Scan for the cell matching the given text and deliver its [X, Y] coordinate at center. 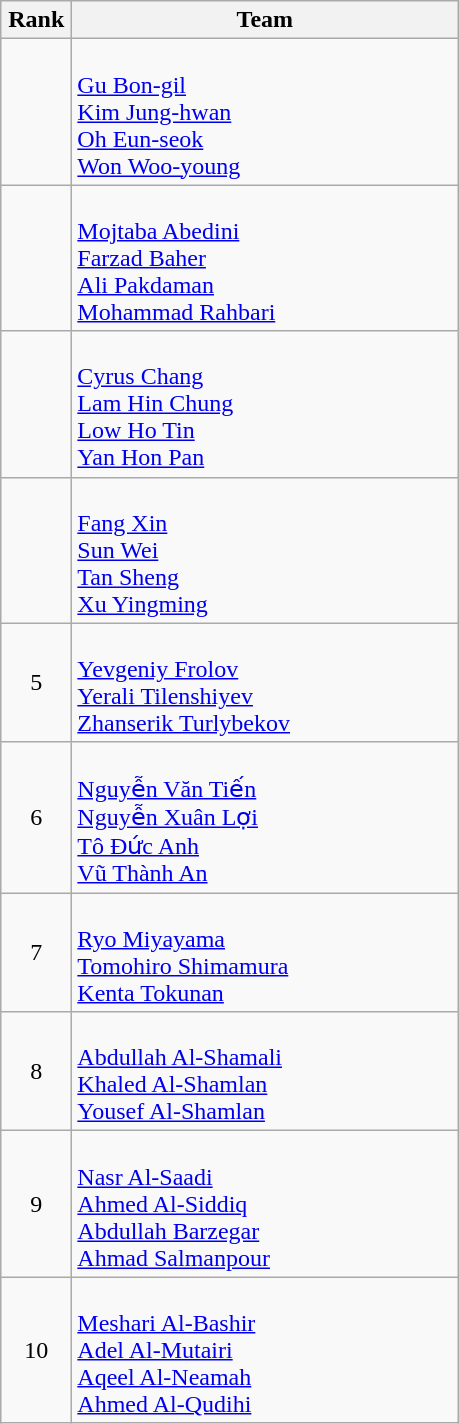
8 [36, 1072]
9 [36, 1204]
Ryo MiyayamaTomohiro ShimamuraKenta Tokunan [265, 952]
Fang XinSun WeiTan ShengXu Yingming [265, 550]
Meshari Al-BashirAdel Al-MutairiAqeel Al-NeamahAhmed Al-Qudihi [265, 1350]
Mojtaba AbediniFarzad BaherAli PakdamanMohammad Rahbari [265, 258]
Nasr Al-SaadiAhmed Al-SiddiqAbdullah BarzegarAhmad Salmanpour [265, 1204]
Abdullah Al-ShamaliKhaled Al-ShamlanYousef Al-Shamlan [265, 1072]
Team [265, 20]
Yevgeniy FrolovYerali TilenshiyevZhanserik Turlybekov [265, 682]
Rank [36, 20]
7 [36, 952]
6 [36, 818]
5 [36, 682]
Gu Bon-gilKim Jung-hwanOh Eun-seokWon Woo-young [265, 112]
10 [36, 1350]
Cyrus ChangLam Hin ChungLow Ho TinYan Hon Pan [265, 404]
Nguyễn Văn TiếnNguyễn Xuân LợiTô Đức AnhVũ Thành An [265, 818]
